Search for the cell housing the specified text and yield its (X, Y) center coordinate. 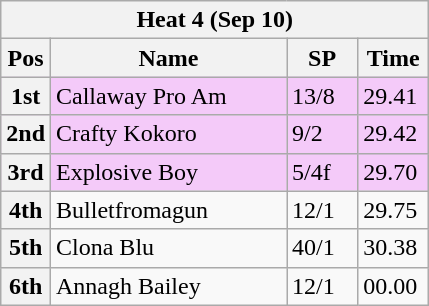
29.75 (394, 210)
Bulletfromagun (169, 210)
6th (26, 286)
Clona Blu (169, 248)
Annagh Bailey (169, 286)
SP (322, 58)
29.70 (394, 172)
40/1 (322, 248)
13/8 (322, 96)
00.00 (394, 286)
9/2 (322, 134)
Name (169, 58)
Heat 4 (Sep 10) (215, 20)
29.41 (394, 96)
5th (26, 248)
Explosive Boy (169, 172)
Time (394, 58)
Crafty Kokoro (169, 134)
Pos (26, 58)
29.42 (394, 134)
3rd (26, 172)
30.38 (394, 248)
1st (26, 96)
2nd (26, 134)
5/4f (322, 172)
4th (26, 210)
Callaway Pro Am (169, 96)
